For the text-containing cell, return its midpoint in (x, y) coordinate format. 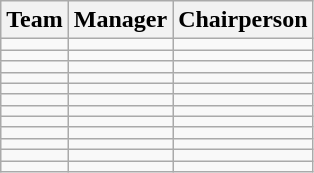
Chairperson (243, 20)
Team (35, 20)
Manager (120, 20)
